Extract the [X, Y] coordinate from the center of the cell holding the provided text.  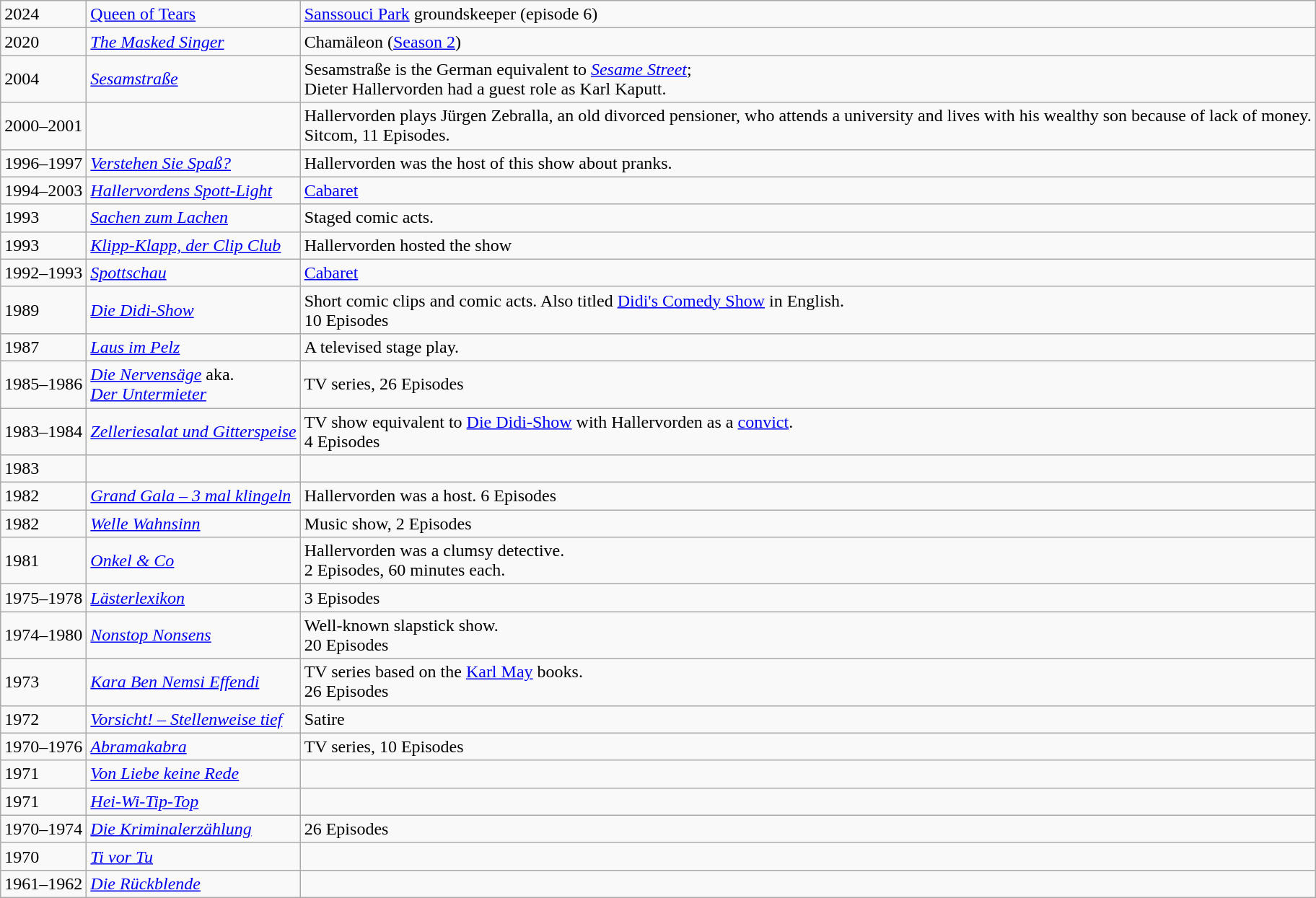
2004 [43, 79]
Die Nervensäge aka.Der Untermieter [193, 384]
Die Didi-Show [193, 310]
1983–1984 [43, 431]
Abramakabra [193, 747]
Chamäleon (Season 2) [808, 42]
Hallervorden hosted the show [808, 245]
A televised stage play. [808, 347]
1996–1997 [43, 163]
1981 [43, 561]
Zelleriesalat und Gitterspeise [193, 431]
Von Liebe keine Rede [193, 774]
Kara Ben Nemsi Effendi [193, 682]
Grand Gala – 3 mal klingeln [193, 496]
1989 [43, 310]
Queen of Tears [193, 14]
Sesamstraße is the German equivalent to Sesame Street;Dieter Hallervorden had a guest role as Karl Kaputt. [808, 79]
Onkel & Co [193, 561]
1975–1978 [43, 598]
3 Episodes [808, 598]
26 Episodes [808, 829]
1972 [43, 719]
Well-known slapstick show.20 Episodes [808, 635]
Hallervordens Spott-Light [193, 190]
Satire [808, 719]
Klipp-Klapp, der Clip Club [193, 245]
Hallervorden was a host. 6 Episodes [808, 496]
Welle Wahnsinn [193, 524]
1987 [43, 347]
Short comic clips and comic acts. Also titled Didi's Comedy Show in English.10 Episodes [808, 310]
TV series, 26 Episodes [808, 384]
Laus im Pelz [193, 347]
Spottschau [193, 273]
The Masked Singer [193, 42]
1983 [43, 469]
Sanssouci Park groundskeeper (episode 6) [808, 14]
2024 [43, 14]
Hallervorden was a clumsy detective.2 Episodes, 60 minutes each. [808, 561]
2020 [43, 42]
1973 [43, 682]
1994–2003 [43, 190]
Verstehen Sie Spaß? [193, 163]
1961–1962 [43, 884]
Die Kriminalerzählung [193, 829]
Vorsicht! – Stellenweise tief [193, 719]
1970–1974 [43, 829]
1970–1976 [43, 747]
1974–1980 [43, 635]
Sesamstraße [193, 79]
TV show equivalent to Die Didi-Show with Hallervorden as a convict.4 Episodes [808, 431]
1985–1986 [43, 384]
2000–2001 [43, 126]
Hei-Wi-Tip-Top [193, 801]
Lästerlexikon [193, 598]
1970 [43, 856]
Ti vor Tu [193, 856]
Nonstop Nonsens [193, 635]
Hallervorden was the host of this show about pranks. [808, 163]
Staged comic acts. [808, 218]
TV series based on the Karl May books.26 Episodes [808, 682]
Music show, 2 Episodes [808, 524]
TV series, 10 Episodes [808, 747]
Sachen zum Lachen [193, 218]
1992–1993 [43, 273]
Die Rückblende [193, 884]
